Output the [x, y] coordinate of the center of the cell containing the given text.  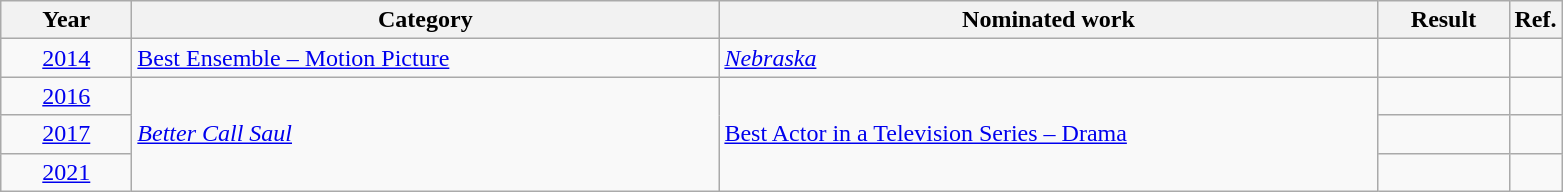
2017 [66, 134]
2016 [66, 96]
Nebraska [1048, 58]
Category [426, 20]
Nominated work [1048, 20]
Best Ensemble – Motion Picture [426, 58]
2021 [66, 172]
Ref. [1536, 20]
Best Actor in a Television Series – Drama [1048, 134]
Better Call Saul [426, 134]
Year [66, 20]
Result [1444, 20]
2014 [66, 58]
